Capture the cell that displays the provided text and extract its (X, Y) central coordinate. 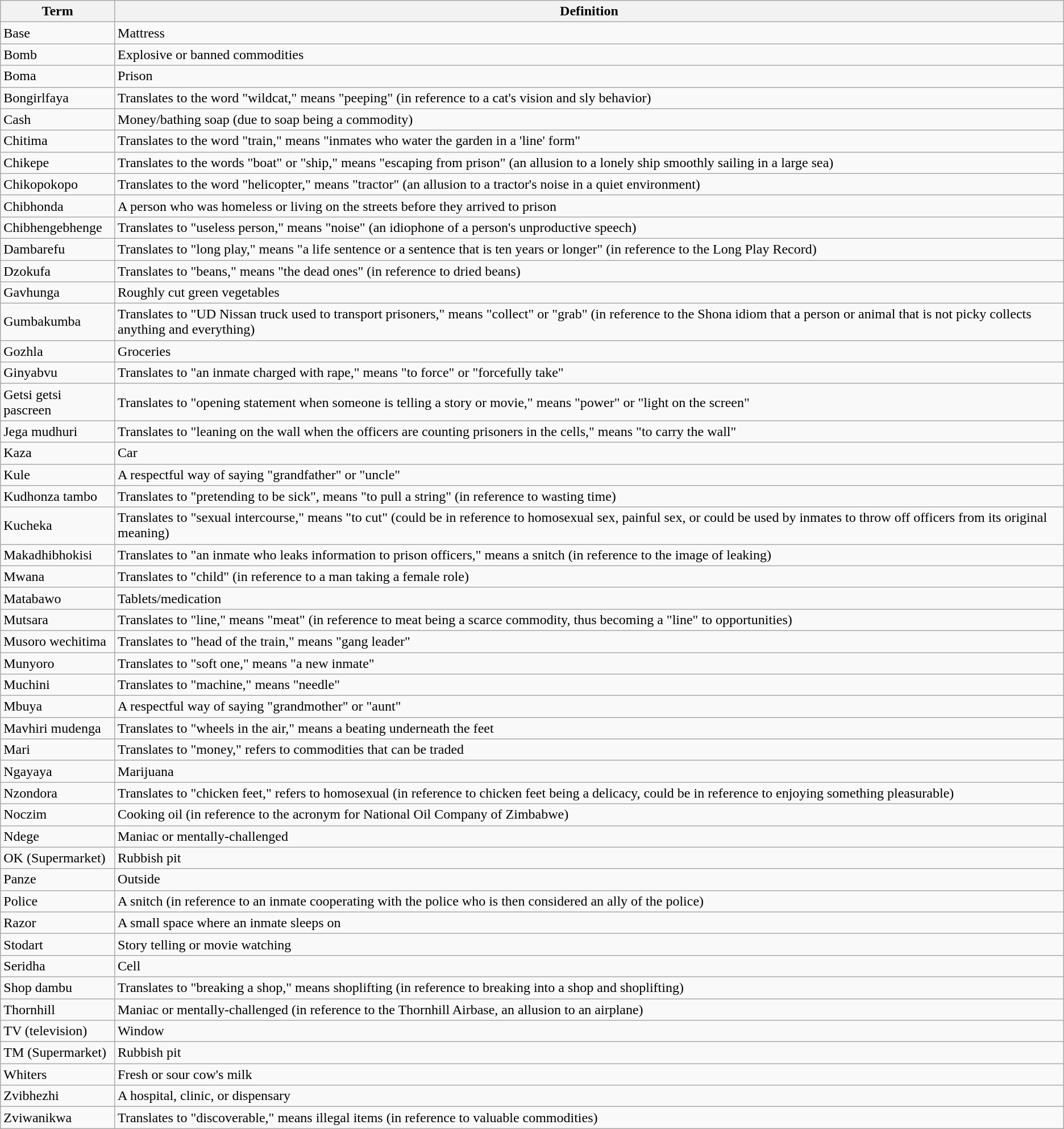
Mutsara (58, 620)
Musoro wechitima (58, 641)
Tablets/medication (589, 598)
TM (Supermarket) (58, 1053)
Definition (589, 11)
Translates to "soft one," means "a new inmate" (589, 663)
Seridha (58, 966)
Translates to "child" (in reference to a man taking a female role) (589, 576)
Razor (58, 923)
Maniac or mentally-challenged (589, 836)
Outside (589, 879)
Gozhla (58, 351)
Roughly cut green vegetables (589, 293)
Bongirlfaya (58, 98)
Mavhiri mudenga (58, 728)
Getsi getsi pascreen (58, 402)
Groceries (589, 351)
Marijuana (589, 771)
A person who was homeless or living on the streets before they arrived to prison (589, 206)
Boma (58, 76)
Dambarefu (58, 249)
Mwana (58, 576)
TV (television) (58, 1031)
Translates to "pretending to be sick", means "to pull a string" (in reference to wasting time) (589, 496)
Window (589, 1031)
Translates to the word "helicopter," means "tractor" (an allusion to a tractor's noise in a quiet environment) (589, 184)
Chibhengebhenge (58, 227)
Police (58, 901)
Mattress (589, 33)
Jega mudhuri (58, 431)
Zvibhezhi (58, 1096)
Cooking oil (in reference to the acronym for National Oil Company of Zimbabwe) (589, 815)
Munyoro (58, 663)
Kaza (58, 453)
Stodart (58, 944)
Fresh or sour cow's milk (589, 1074)
Term (58, 11)
Translates to "long play," means "a life sentence or a sentence that is ten years or longer" (in reference to the Long Play Record) (589, 249)
Money/bathing soap (due to soap being a commodity) (589, 119)
Translates to "breaking a shop," means shoplifting (in reference to breaking into a shop and shoplifting) (589, 987)
Ndege (58, 836)
OK (Supermarket) (58, 858)
Gavhunga (58, 293)
Gumbakumba (58, 322)
Translates to "leaning on the wall when the officers are counting prisoners in the cells," means "to carry the wall" (589, 431)
Cell (589, 966)
Explosive or banned commodities (589, 55)
A respectful way of saying "grandfather" or "uncle" (589, 475)
Translates to the word "wildcat," means "peeping" (in reference to a cat's vision and sly behavior) (589, 98)
Thornhill (58, 1009)
Prison (589, 76)
Translates to "beans," means "the dead ones" (in reference to dried beans) (589, 271)
A hospital, clinic, or dispensary (589, 1096)
Translates to "wheels in the air," means a beating underneath the feet (589, 728)
Matabawo (58, 598)
Translates to the words "boat" or "ship," means "escaping from prison" (an allusion to a lonely ship smoothly sailing in a large sea) (589, 163)
Chibhonda (58, 206)
Story telling or movie watching (589, 944)
Bomb (58, 55)
Makadhibhokisi (58, 555)
Kule (58, 475)
Translates to "an inmate who leaks information to prison officers," means a snitch (in reference to the image of leaking) (589, 555)
Translates to "an inmate charged with rape," means "to force" or "forcefully take" (589, 373)
Shop dambu (58, 987)
Noczim (58, 815)
Zviwanikwa (58, 1118)
Panze (58, 879)
Chitima (58, 141)
Translates to "head of the train," means "gang leader" (589, 641)
Mbuya (58, 707)
A small space where an inmate sleeps on (589, 923)
Translates to "line," means "meat" (in reference to meat being a scarce commodity, thus becoming a "line" to opportunities) (589, 620)
A snitch (in reference to an inmate cooperating with the police who is then considered an ally of the police) (589, 901)
Car (589, 453)
Mari (58, 750)
Translates to "opening statement when someone is telling a story or movie," means "power" or "light on the screen" (589, 402)
Translates to "money," refers to commodities that can be traded (589, 750)
Chikepe (58, 163)
Maniac or mentally-challenged (in reference to the Thornhill Airbase, an allusion to an airplane) (589, 1009)
Translates to "useless person," means "noise" (an idiophone of a person's unproductive speech) (589, 227)
Translates to the word "train," means "inmates who water the garden in a 'line' form" (589, 141)
Translates to "machine," means "needle" (589, 685)
Whiters (58, 1074)
Kucheka (58, 525)
Dzokufa (58, 271)
Chikopokopo (58, 184)
Cash (58, 119)
Muchini (58, 685)
Ginyabvu (58, 373)
Translates to "discoverable," means illegal items (in reference to valuable commodities) (589, 1118)
A respectful way of saying "grandmother" or "aunt" (589, 707)
Base (58, 33)
Kudhonza tambo (58, 496)
Ngayaya (58, 771)
Nzondora (58, 793)
